Pinpoint the cell where the given text exists, returning its (X, Y) midpoint coordinate. 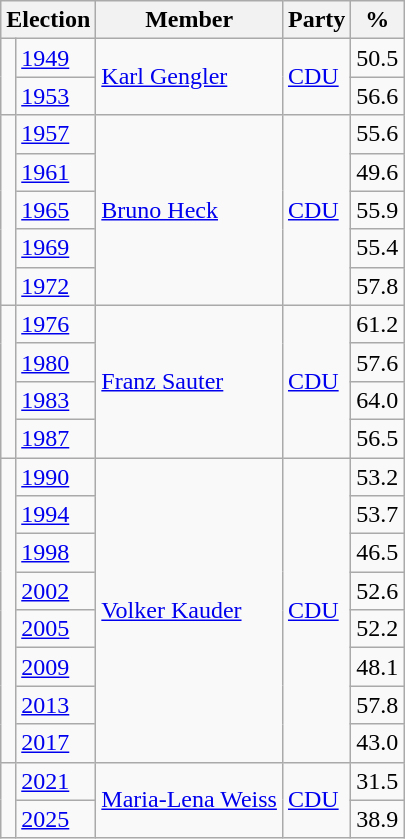
2013 (56, 705)
Maria-Lena Weiss (190, 800)
2009 (56, 667)
53.2 (378, 477)
2002 (56, 591)
64.0 (378, 400)
1987 (56, 438)
1998 (56, 553)
Volker Kauder (190, 610)
1972 (56, 286)
1949 (56, 58)
1994 (56, 515)
56.5 (378, 438)
52.2 (378, 629)
43.0 (378, 743)
% (378, 20)
1990 (56, 477)
2017 (56, 743)
46.5 (378, 553)
55.6 (378, 134)
1980 (56, 362)
50.5 (378, 58)
31.5 (378, 781)
52.6 (378, 591)
1953 (56, 96)
38.9 (378, 819)
48.1 (378, 667)
49.6 (378, 172)
56.6 (378, 96)
2025 (56, 819)
Election (48, 20)
Karl Gengler (190, 77)
61.2 (378, 324)
1976 (56, 324)
1983 (56, 400)
1961 (56, 172)
Party (316, 20)
2021 (56, 781)
Bruno Heck (190, 210)
Franz Sauter (190, 381)
1969 (56, 248)
1965 (56, 210)
57.6 (378, 362)
53.7 (378, 515)
Member (190, 20)
55.4 (378, 248)
55.9 (378, 210)
1957 (56, 134)
2005 (56, 629)
